Capture the cell that displays the provided text and extract its [X, Y] central coordinate. 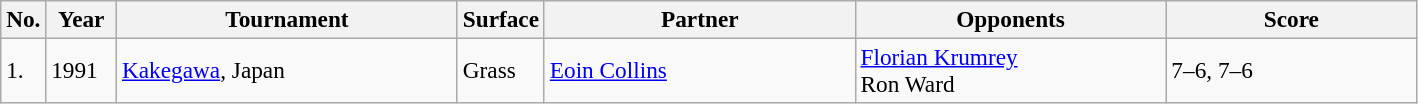
7–6, 7–6 [1292, 70]
Eoin Collins [700, 70]
Opponents [1010, 19]
Tournament [288, 19]
Grass [500, 70]
Partner [700, 19]
Kakegawa, Japan [288, 70]
1. [24, 70]
Score [1292, 19]
Surface [500, 19]
Year [82, 19]
1991 [82, 70]
Florian Krumrey Ron Ward [1010, 70]
No. [24, 19]
